Identify which cell holds the provided text, then report its (x, y) central coordinate. 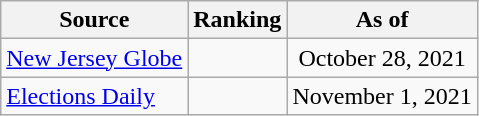
Elections Daily (94, 96)
October 28, 2021 (382, 58)
Ranking (238, 20)
November 1, 2021 (382, 96)
New Jersey Globe (94, 58)
Source (94, 20)
As of (382, 20)
